Scan for the cell matching the given text and deliver its (x, y) coordinate at center. 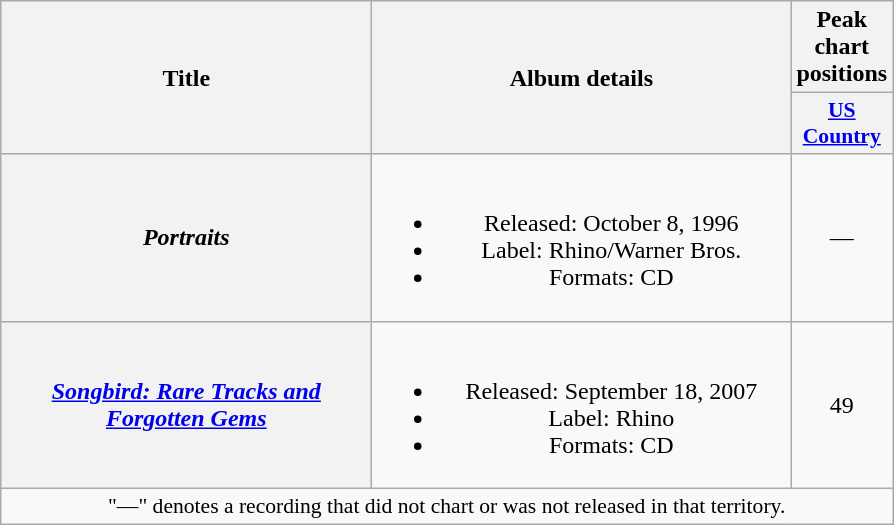
Peak chart positions (842, 47)
Released: October 8, 1996Label: Rhino/Warner Bros.Formats: CD (582, 238)
— (842, 238)
Title (186, 78)
US Country (842, 124)
Songbird: Rare Tracks and Forgotten Gems (186, 404)
Album details (582, 78)
49 (842, 404)
Released: September 18, 2007Label: RhinoFormats: CD (582, 404)
Portraits (186, 238)
"—" denotes a recording that did not chart or was not released in that territory. (447, 506)
